Capture the cell that displays the provided text and extract its [X, Y] central coordinate. 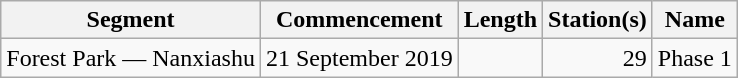
Name [694, 20]
29 [598, 58]
Segment [131, 20]
Length [500, 20]
Station(s) [598, 20]
Forest Park — Nanxiashu [131, 58]
Phase 1 [694, 58]
21 September 2019 [359, 58]
Commencement [359, 20]
